Return [X, Y] of the center of cell containing provided text 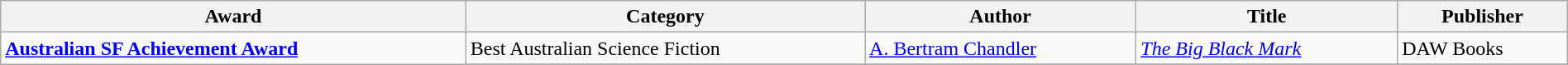
Australian SF Achievement Award [233, 48]
Title [1267, 17]
A. Bertram Chandler [1001, 48]
Author [1001, 17]
Publisher [1483, 17]
Award [233, 17]
DAW Books [1483, 48]
Best Australian Science Fiction [665, 48]
The Big Black Mark [1267, 48]
Category [665, 17]
